Return the (X, Y) coordinate for the center point of the cell that contains the specified text.  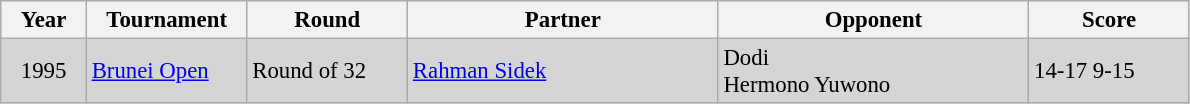
Year (44, 20)
14-17 9-15 (1110, 72)
Opponent (874, 20)
Brunei Open (166, 72)
1995 (44, 72)
Score (1110, 20)
Partner (564, 20)
Rahman Sidek (564, 72)
Tournament (166, 20)
Dodi Hermono Yuwono (874, 72)
Round (328, 20)
Round of 32 (328, 72)
